Detect which cell encompasses the target text, then output its [X, Y] center coordinate. 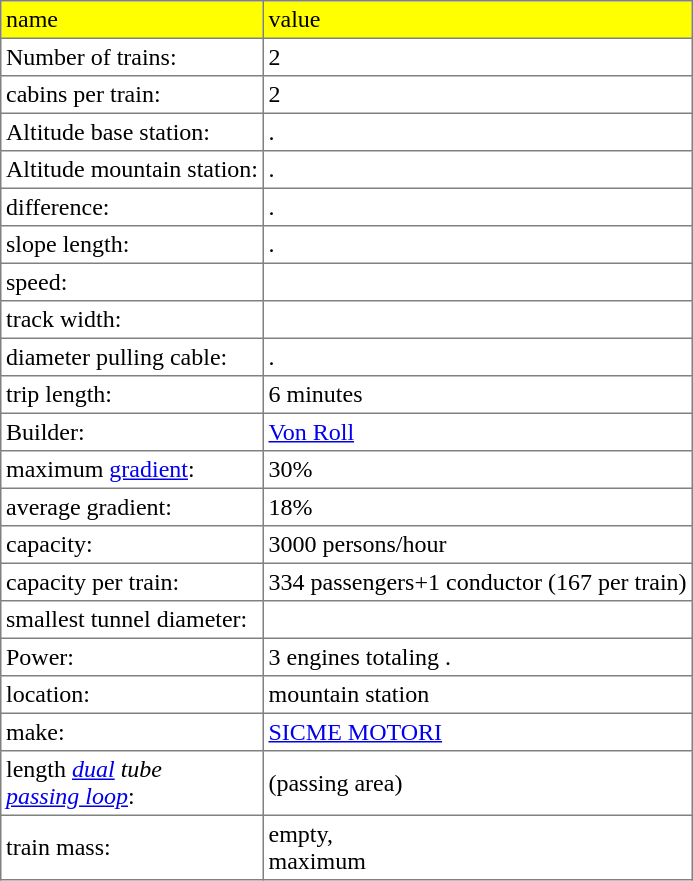
334 passengers+1 conductor (167 per train) [478, 582]
cabins per train: [132, 95]
(passing area) [478, 783]
3000 persons/hour [478, 545]
Power: [132, 657]
length dual tubepassing loop: [132, 783]
smallest tunnel diameter: [132, 620]
Altitude base station: [132, 132]
difference: [132, 207]
Altitude mountain station: [132, 170]
empty, maximum [478, 847]
average gradient: [132, 507]
Von Roll [478, 432]
30% [478, 470]
mountain station [478, 695]
3 engines totaling . [478, 657]
location: [132, 695]
capacity: [132, 545]
Builder: [132, 432]
capacity per train: [132, 582]
6 minutes [478, 395]
maximum gradient: [132, 470]
name [132, 20]
trip length: [132, 395]
track width: [132, 320]
diameter pulling cable: [132, 357]
slope length: [132, 245]
value [478, 20]
speed: [132, 282]
Number of trains: [132, 57]
train mass: [132, 847]
make: [132, 732]
SICME MOTORI [478, 732]
18% [478, 507]
